Scan for the cell matching the given text and deliver its (X, Y) coordinate at center. 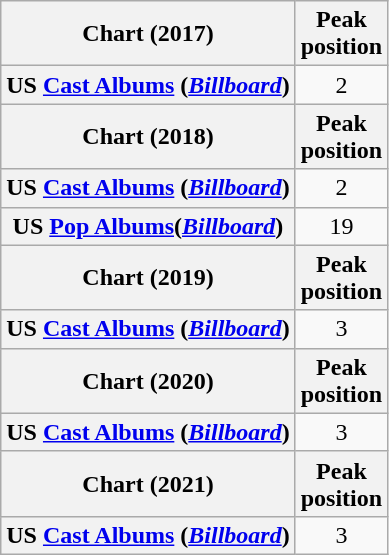
Chart (2018) (148, 136)
Chart (2021) (148, 484)
19 (341, 226)
Chart (2019) (148, 278)
Chart (2017) (148, 34)
US Pop Albums(Billboard) (148, 226)
Chart (2020) (148, 380)
